Determine the (x, y) coordinate at the center of the cell enclosing the given text.  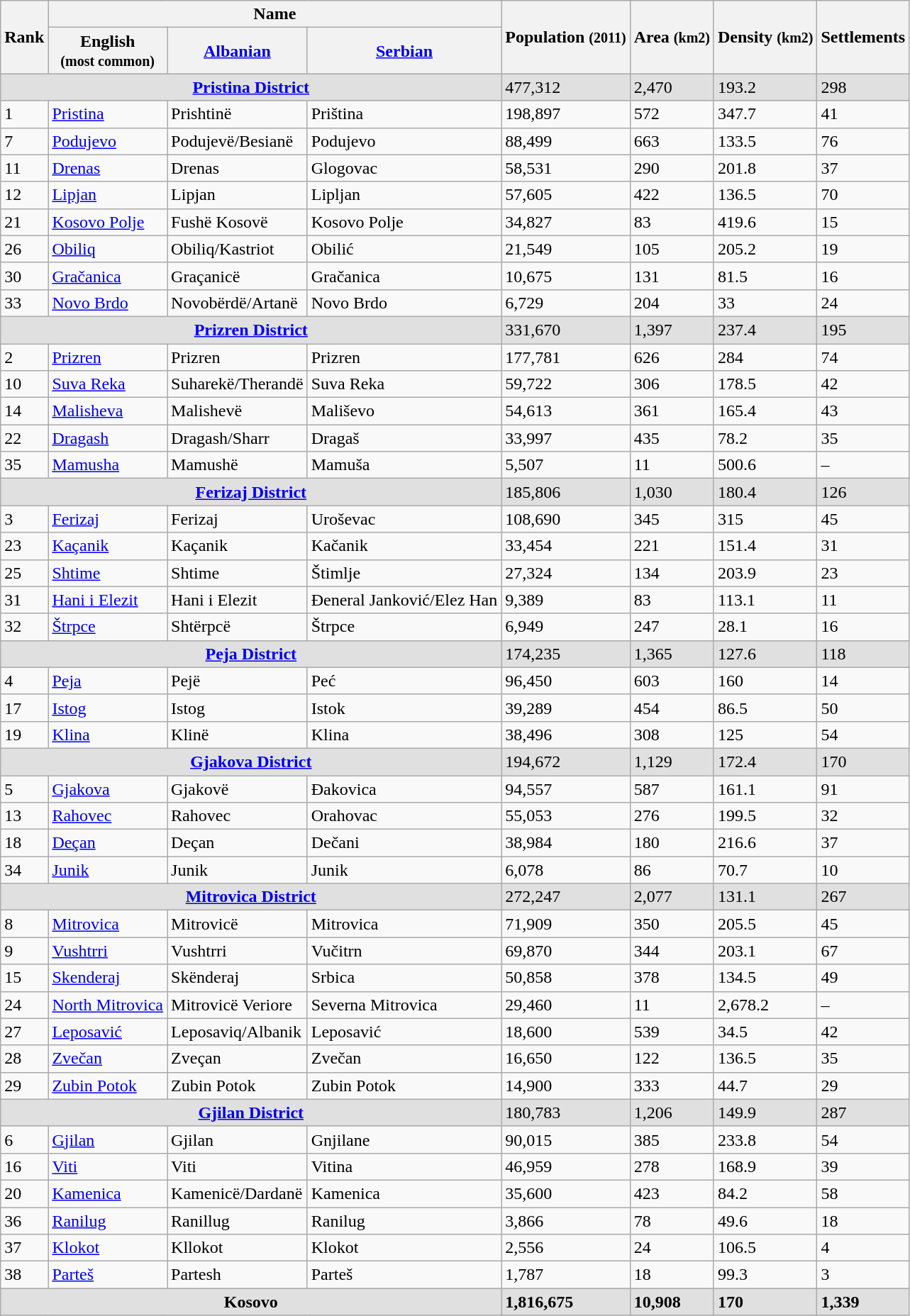
423 (672, 1193)
1,787 (566, 1275)
Name (275, 14)
Rank (24, 37)
Population (2011) (566, 37)
105 (672, 249)
278 (672, 1166)
500.6 (765, 465)
36 (24, 1220)
1,030 (672, 492)
2,556 (566, 1248)
174,235 (566, 654)
Peja District (251, 654)
13 (24, 816)
199.5 (765, 816)
58 (863, 1193)
94,557 (566, 789)
28.1 (765, 627)
43 (863, 411)
46,959 (566, 1166)
1 (24, 114)
306 (672, 384)
6 (24, 1139)
378 (672, 978)
287 (863, 1113)
267 (863, 897)
38,984 (566, 843)
106.5 (765, 1248)
126 (863, 492)
33,997 (566, 438)
28 (24, 1059)
Mališevo (404, 411)
344 (672, 951)
Lipljan (404, 195)
Kamenicë/Dardanë (238, 1193)
71,909 (566, 924)
315 (765, 519)
165.4 (765, 411)
5 (24, 789)
134.5 (765, 978)
20 (24, 1193)
2,077 (672, 897)
67 (863, 951)
3,866 (566, 1220)
203.9 (765, 573)
38,496 (566, 735)
Dragash (108, 438)
247 (672, 627)
58,531 (566, 168)
108,690 (566, 519)
Fushë Kosovë (238, 222)
Pristina District (251, 87)
168.9 (765, 1166)
26 (24, 249)
131.1 (765, 897)
39,289 (566, 708)
Graçanicë (238, 276)
Gjakovë (238, 789)
Ferizaj District (251, 492)
81.5 (765, 276)
Istok (404, 708)
Pristina (108, 114)
Partesh (238, 1275)
Shtërpcë (238, 627)
12 (24, 195)
33,454 (566, 546)
185,806 (566, 492)
1,816,675 (566, 1302)
Mitrovicë Veriore (238, 1005)
Kačanik (404, 546)
Prizren District (251, 330)
Dečani (404, 843)
194,672 (566, 762)
161.1 (765, 789)
6,729 (566, 303)
49.6 (765, 1220)
88,499 (566, 141)
Dragash/Sharr (238, 438)
237.4 (765, 330)
Gnjilane (404, 1139)
298 (863, 87)
76 (863, 141)
539 (672, 1032)
203.1 (765, 951)
160 (765, 681)
70 (863, 195)
127.6 (765, 654)
2 (24, 357)
Vučitrn (404, 951)
172.4 (765, 762)
290 (672, 168)
587 (672, 789)
6,949 (566, 627)
16,650 (566, 1059)
44.7 (765, 1086)
96,450 (566, 681)
54,613 (566, 411)
477,312 (566, 87)
347.7 (765, 114)
435 (672, 438)
70.7 (765, 870)
626 (672, 357)
Vitina (404, 1166)
74 (863, 357)
27,324 (566, 573)
Area (km2) (672, 37)
Malisheva (108, 411)
216.6 (765, 843)
572 (672, 114)
151.4 (765, 546)
125 (765, 735)
454 (672, 708)
Prishtinë (238, 114)
1,365 (672, 654)
177,781 (566, 357)
350 (672, 924)
69,870 (566, 951)
34.5 (765, 1032)
178.5 (765, 384)
57,605 (566, 195)
333 (672, 1086)
133.5 (765, 141)
272,247 (566, 897)
331,670 (566, 330)
86 (672, 870)
195 (863, 330)
8 (24, 924)
308 (672, 735)
276 (672, 816)
39 (863, 1166)
Peć (404, 681)
149.9 (765, 1113)
Mamuša (404, 465)
Đakovica (404, 789)
50 (863, 708)
5,507 (566, 465)
Gjakova (108, 789)
English(most common) (108, 51)
7 (24, 141)
345 (672, 519)
221 (672, 546)
180.4 (765, 492)
17 (24, 708)
Obiliq/Kastriot (238, 249)
205.2 (765, 249)
25 (24, 573)
Severna Mitrovica (404, 1005)
Skënderaj (238, 978)
Kosovo (251, 1302)
Podujevë/Besianë (238, 141)
Glogovac (404, 168)
6,078 (566, 870)
9,389 (566, 600)
204 (672, 303)
78 (672, 1220)
Mitrovica District (251, 897)
113.1 (765, 600)
Suharekë/Therandë (238, 384)
18,600 (566, 1032)
198,897 (566, 114)
38 (24, 1275)
49 (863, 978)
21 (24, 222)
118 (863, 654)
21,549 (566, 249)
Leposaviq/Albanik (238, 1032)
Novobërdë/Artanë (238, 303)
180,783 (566, 1113)
603 (672, 681)
34,827 (566, 222)
1,129 (672, 762)
Peja (108, 681)
180 (672, 843)
361 (672, 411)
1,397 (672, 330)
Mitrovicë (238, 924)
Albanian (238, 51)
50,858 (566, 978)
Ranillug (238, 1220)
Gjilan District (251, 1113)
22 (24, 438)
Mamushë (238, 465)
Uroševac (404, 519)
78.2 (765, 438)
30 (24, 276)
1,206 (672, 1113)
Klinë (238, 735)
131 (672, 276)
201.8 (765, 168)
Srbica (404, 978)
Malishevë (238, 411)
Zveçan (238, 1059)
284 (765, 357)
193.2 (765, 87)
122 (672, 1059)
Skenderaj (108, 978)
233.8 (765, 1139)
10,675 (566, 276)
86.5 (765, 708)
Orahovac (404, 816)
10,908 (672, 1302)
Serbian (404, 51)
1,339 (863, 1302)
134 (672, 573)
385 (672, 1139)
27 (24, 1032)
Obiliq (108, 249)
Mamusha (108, 465)
55,053 (566, 816)
Dragaš (404, 438)
Štimlje (404, 573)
419.6 (765, 222)
84.2 (765, 1193)
29,460 (566, 1005)
91 (863, 789)
35,600 (566, 1193)
422 (672, 195)
2,470 (672, 87)
Settlements (863, 37)
Priština (404, 114)
99.3 (765, 1275)
34 (24, 870)
2,678.2 (765, 1005)
North Mitrovica (108, 1005)
Obilić (404, 249)
59,722 (566, 384)
Kllokot (238, 1248)
663 (672, 141)
Density (km2) (765, 37)
205.5 (765, 924)
14,900 (566, 1086)
Pejë (238, 681)
Đeneral Janković/Elez Han (404, 600)
Gjakova District (251, 762)
9 (24, 951)
41 (863, 114)
90,015 (566, 1139)
